Locate the cell with the specified text and output its (X, Y) center coordinate. 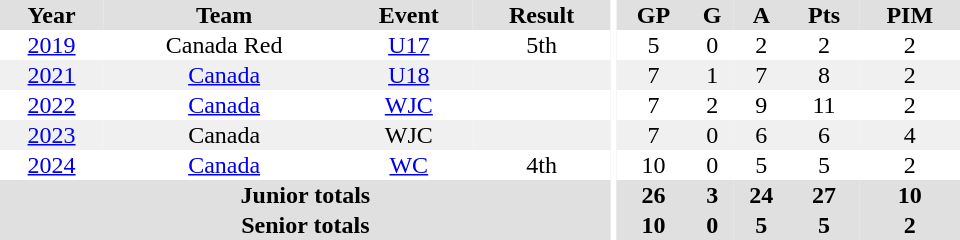
26 (654, 195)
Pts (824, 15)
4th (541, 165)
Year (52, 15)
2021 (52, 75)
4 (910, 135)
2024 (52, 165)
Canada Red (224, 45)
Team (224, 15)
24 (762, 195)
Event (408, 15)
2022 (52, 105)
A (762, 15)
3 (712, 195)
G (712, 15)
2023 (52, 135)
GP (654, 15)
Result (541, 15)
11 (824, 105)
Junior totals (306, 195)
8 (824, 75)
U17 (408, 45)
9 (762, 105)
2019 (52, 45)
1 (712, 75)
PIM (910, 15)
WC (408, 165)
5th (541, 45)
Senior totals (306, 225)
27 (824, 195)
U18 (408, 75)
